Output the (x, y) coordinate of the center of the cell containing the given text.  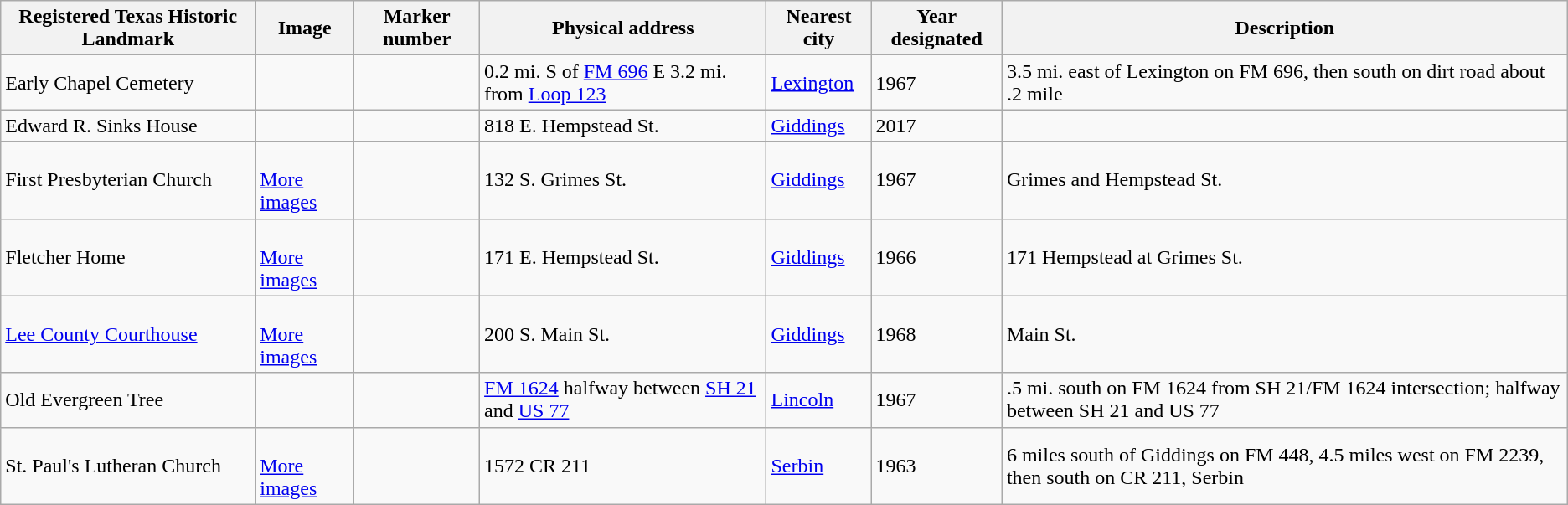
First Presbyterian Church (128, 180)
Lexington (819, 82)
Nearest city (819, 28)
FM 1624 halfway between SH 21 and US 77 (623, 400)
200 S. Main St. (623, 334)
171 E. Hempstead St. (623, 257)
1968 (936, 334)
Lee County Courthouse (128, 334)
6 miles south of Giddings on FM 448, 4.5 miles west on FM 2239, then south on CR 211, Serbin (1285, 466)
Registered Texas Historic Landmark (128, 28)
Lincoln (819, 400)
Year designated (936, 28)
Early Chapel Cemetery (128, 82)
132 S. Grimes St. (623, 180)
Edward R. Sinks House (128, 126)
Marker number (417, 28)
Old Evergreen Tree (128, 400)
Grimes and Hempstead St. (1285, 180)
1966 (936, 257)
Main St. (1285, 334)
St. Paul's Lutheran Church (128, 466)
1963 (936, 466)
Physical address (623, 28)
Fletcher Home (128, 257)
818 E. Hempstead St. (623, 126)
.5 mi. south on FM 1624 from SH 21/FM 1624 intersection; halfway between SH 21 and US 77 (1285, 400)
3.5 mi. east of Lexington on FM 696, then south on dirt road about .2 mile (1285, 82)
Description (1285, 28)
Serbin (819, 466)
1572 CR 211 (623, 466)
Image (305, 28)
0.2 mi. S of FM 696 E 3.2 mi. from Loop 123 (623, 82)
171 Hempstead at Grimes St. (1285, 257)
2017 (936, 126)
